Identify which cell holds the provided text, then report its (x, y) central coordinate. 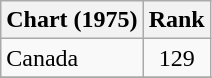
Chart (1975) (72, 20)
Rank (176, 20)
129 (176, 58)
Canada (72, 58)
